For the text-containing cell, return its midpoint in (x, y) coordinate format. 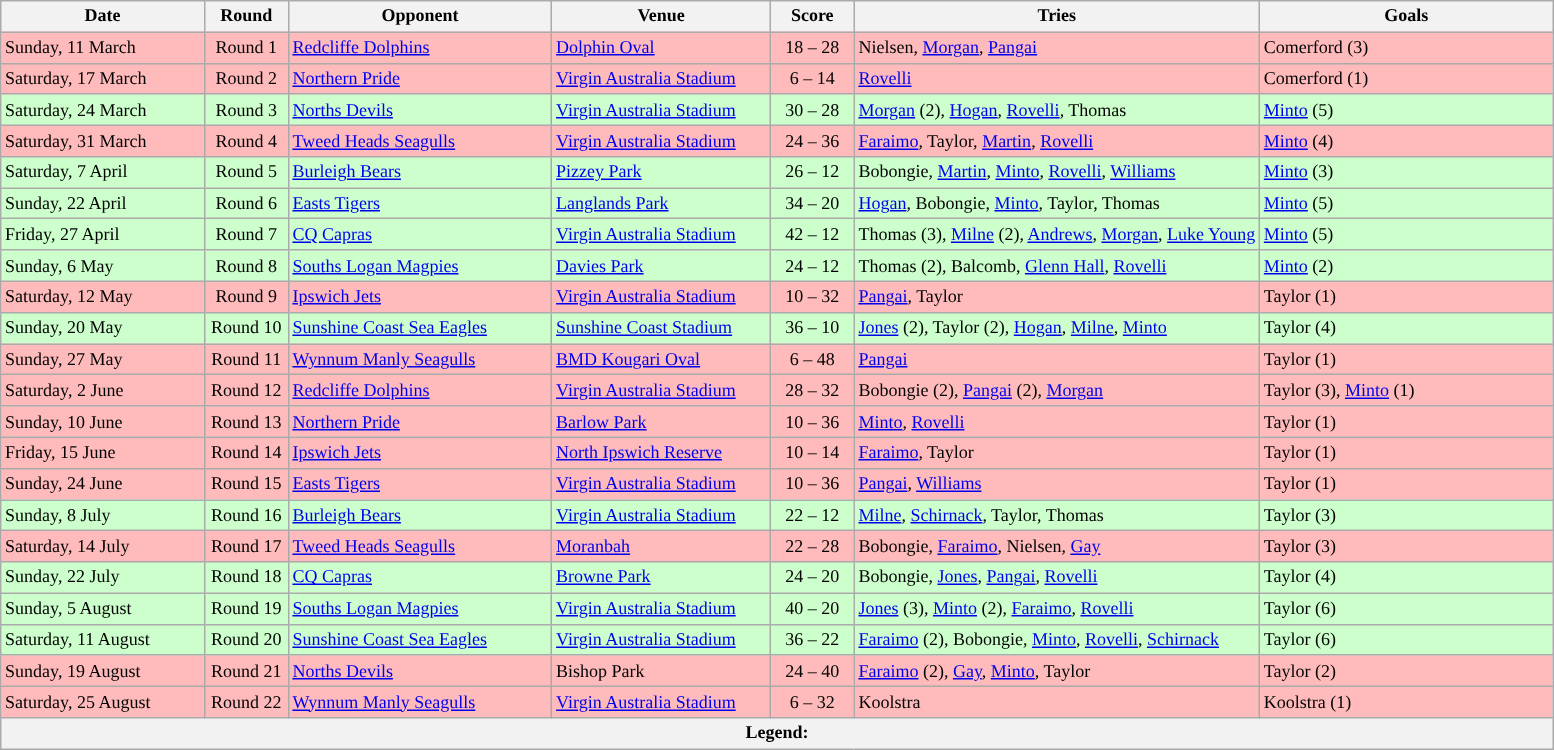
Round 12 (246, 390)
Saturday, 14 July (103, 546)
Sunday, 11 March (103, 48)
Nielsen, Morgan, Pangai (1056, 48)
Milne, Schirnack, Taylor, Thomas (1056, 516)
Langlands Park (662, 204)
26 – 12 (812, 172)
Saturday, 31 March (103, 140)
Round 18 (246, 578)
Thomas (3), Milne (2), Andrews, Morgan, Luke Young (1056, 234)
Minto (2) (1406, 266)
Date (103, 16)
Round 21 (246, 670)
Barlow Park (662, 422)
22 – 12 (812, 516)
Round 17 (246, 546)
Koolstra (1056, 702)
6 – 48 (812, 360)
Faraimo (2), Gay, Minto, Taylor (1056, 670)
24 – 36 (812, 140)
Opponent (420, 16)
18 – 28 (812, 48)
Taylor (3), Minto (1) (1406, 390)
Round 4 (246, 140)
Score (812, 16)
Faraimo, Taylor, Martin, Rovelli (1056, 140)
Saturday, 24 March (103, 110)
Round 11 (246, 360)
Browne Park (662, 578)
Bobongie, Martin, Minto, Rovelli, Williams (1056, 172)
Friday, 15 June (103, 452)
24 – 40 (812, 670)
Koolstra (1) (1406, 702)
Round 22 (246, 702)
10 – 14 (812, 452)
Round 7 (246, 234)
Sunday, 22 April (103, 204)
Round 1 (246, 48)
Sunday, 24 June (103, 484)
Round 13 (246, 422)
Hogan, Bobongie, Minto, Taylor, Thomas (1056, 204)
Moranbah (662, 546)
36 – 22 (812, 640)
Friday, 27 April (103, 234)
Bobongie (2), Pangai (2), Morgan (1056, 390)
Saturday, 12 May (103, 296)
Saturday, 2 June (103, 390)
Sunday, 8 July (103, 516)
Faraimo, Taylor (1056, 452)
Sunday, 6 May (103, 266)
Pangai, Williams (1056, 484)
Round 5 (246, 172)
36 – 10 (812, 328)
Round (246, 16)
Thomas (2), Balcomb, Glenn Hall, Rovelli (1056, 266)
34 – 20 (812, 204)
Round 20 (246, 640)
Comerford (3) (1406, 48)
30 – 28 (812, 110)
22 – 28 (812, 546)
Round 9 (246, 296)
Saturday, 25 August (103, 702)
Round 2 (246, 78)
6 – 14 (812, 78)
Comerford (1) (1406, 78)
Minto (3) (1406, 172)
Sunday, 19 August (103, 670)
Jones (2), Taylor (2), Hogan, Milne, Minto (1056, 328)
Pizzey Park (662, 172)
Venue (662, 16)
North Ipswich Reserve (662, 452)
Round 8 (246, 266)
Saturday, 17 March (103, 78)
Pangai, Taylor (1056, 296)
Rovelli (1056, 78)
10 – 32 (812, 296)
28 – 32 (812, 390)
Minto, Rovelli (1056, 422)
Dolphin Oval (662, 48)
Morgan (2), Hogan, Rovelli, Thomas (1056, 110)
Jones (3), Minto (2), Faraimo, Rovelli (1056, 608)
40 – 20 (812, 608)
24 – 12 (812, 266)
Faraimo (2), Bobongie, Minto, Rovelli, Schirnack (1056, 640)
Sunshine Coast Stadium (662, 328)
Saturday, 11 August (103, 640)
Minto (4) (1406, 140)
Round 14 (246, 452)
42 – 12 (812, 234)
Sunday, 20 May (103, 328)
Sunday, 27 May (103, 360)
BMD Kougari Oval (662, 360)
Saturday, 7 April (103, 172)
6 – 32 (812, 702)
Sunday, 10 June (103, 422)
24 – 20 (812, 578)
Round 3 (246, 110)
Round 19 (246, 608)
Round 16 (246, 516)
Davies Park (662, 266)
Pangai (1056, 360)
Sunday, 22 July (103, 578)
Legend: (777, 734)
Round 6 (246, 204)
Round 10 (246, 328)
Bobongie, Jones, Pangai, Rovelli (1056, 578)
Sunday, 5 August (103, 608)
Goals (1406, 16)
Bobongie, Faraimo, Nielsen, Gay (1056, 546)
Taylor (2) (1406, 670)
Round 15 (246, 484)
Bishop Park (662, 670)
Tries (1056, 16)
